Provide the [x, y] coordinate of the cell's center where the given text is located.  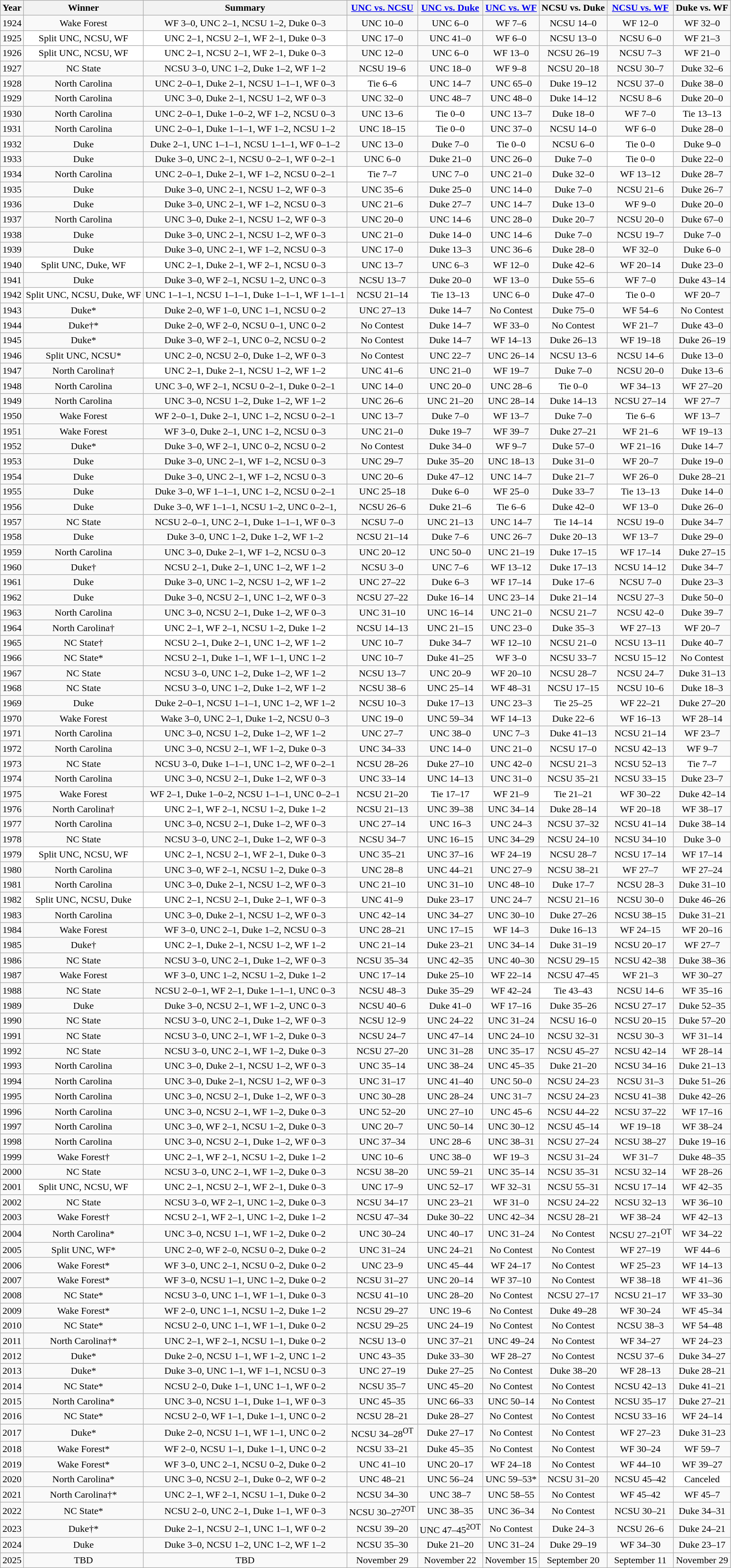
WF 33–0 [511, 325]
NCSU 8–6 [640, 98]
Duke 16–13 [573, 930]
Duke 32–6 [702, 68]
WF 9–0 [640, 205]
WF 26–0 [640, 477]
NCSU 3–0, UNC 1–1, WF 1–1, Duke 0–3 [245, 1296]
Duke 31–10 [702, 884]
NCSU 33–7 [573, 658]
UNC vs. NCSU [382, 8]
Duke 13–3 [450, 250]
UNC 41–6 [382, 371]
NCSU 35–21 [573, 779]
Duke 35–26 [573, 1006]
UNC 24–10 [511, 1036]
2014 [12, 1386]
UNC 26–7 [511, 537]
2005 [12, 1250]
NCSU 38–3 [640, 1326]
1973 [12, 764]
UNC 45–44 [450, 1265]
UNC 47–14 [450, 1036]
Duke 20–7 [573, 220]
WF 19–7 [511, 371]
WF 27–24 [702, 869]
UNC 2–0–1, Duke 1–0–2, WF 1–2, NCSU 0–3 [245, 114]
WF 44–6 [702, 1250]
Tie 21–21 [573, 794]
Duke 52–35 [702, 1006]
Duke 27–25 [450, 1371]
WF 31–7 [640, 1157]
UNC 43–35 [382, 1356]
Duke 2–1, UNC 1–1–1, NCSU 1–1–1, WF 0–1–2 [245, 144]
2000 [12, 1172]
Duke 18–0 [573, 114]
NCSU 38–21 [573, 869]
UNC 7–3 [511, 734]
Duke 42–26 [702, 1096]
Duke 49–28 [573, 1311]
UNC 41–10 [382, 1464]
WF 28–26 [702, 1172]
UNC 16–14 [450, 612]
Duke 2–0–1, NCSU 1–1–1, UNC 1–2, WF 1–2 [245, 703]
2016 [12, 1416]
1955 [12, 492]
1940 [12, 265]
NCSU 19–0 [640, 522]
UNC 18–13 [511, 462]
UNC 59–53* [511, 1479]
Split UNC, NCSU, Duke [83, 900]
1979 [12, 854]
WF 7–6 [511, 23]
Duke 3–0, UNC 1–2, Duke 1–2, WF 1–2 [245, 537]
Duke 57–20 [702, 1021]
UNC 7–6 [450, 567]
UNC 17–14 [382, 975]
NCSU 27–24 [573, 1141]
UNC vs. WF [511, 8]
Duke 57–0 [573, 446]
Duke 2–0, NCSU 1–1, WF 1–1, UNC 0–2 [245, 1433]
Duke 35–20 [450, 462]
NCSU 12–9 [382, 1021]
NCSU 28–26 [382, 764]
1941 [12, 280]
UNC 40–17 [450, 1234]
WF 27–13 [640, 628]
Duke 42–6 [573, 265]
WF 16–13 [640, 718]
1957 [12, 522]
Duke 67–0 [702, 220]
September 11 [640, 1560]
Duke 23–3 [702, 582]
UNC 30–24 [382, 1234]
UNC 30–10 [511, 915]
1974 [12, 779]
1997 [12, 1126]
Duke 21–6 [450, 507]
Duke 40–7 [702, 643]
UNC 21–6 [382, 205]
NCSU 40–6 [382, 1006]
NCSU 21–3 [573, 764]
Duke 27–10 [450, 764]
Duke 42–14 [702, 794]
Duke 34–31 [702, 1511]
UNC 20–6 [382, 477]
1926 [12, 53]
Duke 3–0, NCSU 2–1, UNC 1–2, WF 0–3 [245, 597]
Year [12, 8]
1962 [12, 597]
1977 [12, 824]
WF 34–13 [640, 386]
WF 22–14 [511, 975]
NCSU 10–6 [640, 688]
UNC 28–0 [511, 220]
NCSU 34–16 [640, 1066]
1946 [12, 355]
November 15 [511, 1560]
UNC 20–12 [382, 552]
UNC 28–14 [511, 401]
WF 21–9 [511, 794]
NCSU 19–7 [640, 235]
1935 [12, 189]
1984 [12, 930]
WF 27–19 [640, 1250]
WF 45–7 [702, 1495]
NCSU 13–6 [573, 355]
2008 [12, 1296]
Duke 48–35 [702, 1157]
UNC 20–9 [450, 673]
1982 [12, 900]
NCSU 42–0 [640, 612]
Duke 27–17 [450, 1433]
UNC 45–20 [450, 1386]
1990 [12, 1021]
Tie 17–17 [450, 794]
NCSU 2–0–1, WF 2–1, Duke 1–1–1, UNC 0–3 [245, 991]
Duke 45–35 [450, 1449]
1930 [12, 114]
WF 42–13 [702, 1217]
1980 [12, 869]
UNC 36–6 [511, 250]
Duke 3–0, NCSU 2–1, WF 1–2, UNC 0–3 [245, 1006]
NCSU 30–3 [640, 1036]
Duke 26–13 [573, 340]
Duke 31–21 [702, 915]
UNC 19–6 [450, 1311]
UNC 2–0–1, Duke 2–1, WF 1–2, NCSU 0–2–1 [245, 174]
Duke 28–7 [702, 174]
NCSU 19–6 [382, 68]
NCSU vs. Duke [573, 8]
Duke 26–19 [702, 340]
Duke 25–10 [450, 975]
WF 39–7 [511, 431]
NCSU 30–21 [640, 1511]
Duke 6–3 [450, 582]
UNC 24–22 [450, 1021]
NCSU 37–0 [640, 83]
UNC 42–35 [450, 960]
NCSU 34–17 [382, 1202]
NCSU 2–1, Duke 1–1, WF 1–1, UNC 1–2 [245, 658]
1938 [12, 235]
WF 2–0, UNC 1–1, NCSU 1–2, Duke 1–2 [245, 1311]
Split UNC, Duke, WF [83, 265]
WF 24–19 [511, 854]
WF 54–48 [702, 1326]
1963 [12, 612]
UNC 18–15 [382, 129]
UNC vs. Duke [450, 8]
WF 20–10 [511, 673]
UNC 20–17 [450, 1464]
Split UNC, NCSU, Duke, WF [83, 295]
Duke 3–0, WF 1–1–1, NCSU 1–2, UNC 0–2–1, [245, 507]
Duke 47–12 [450, 477]
UNC 21–19 [511, 552]
UNC 23–0 [511, 628]
UNC 65–0 [511, 83]
2001 [12, 1187]
NCSU 2–0, UNC 1–1, WF 1–1, Duke 0–2 [245, 1326]
NCSU 2–0, Duke 1–1, UNC 1–1, WF 0–2 [245, 1386]
Duke 43–0 [702, 325]
Duke 47–0 [573, 295]
NCSU 44–22 [573, 1111]
Duke 21–0 [450, 159]
UNC 35–17 [511, 1051]
Duke 19–0 [702, 462]
WF 38–17 [702, 809]
NCSU 45–27 [573, 1051]
NCSU 55–31 [573, 1187]
UNC 3–0, NCSU 1–1, WF 1–2, Duke 0–2 [245, 1234]
UNC 38–7 [450, 1495]
UNC 42–0 [511, 764]
UNC 41–9 [382, 900]
Duke 17–7 [573, 884]
NCSU 41–10 [382, 1296]
Duke 31–0 [573, 462]
WF 48–31 [511, 688]
2017 [12, 1433]
Winner [83, 8]
1967 [12, 673]
2004 [12, 1234]
NCSU 38–15 [640, 915]
2013 [12, 1371]
UNC 48–0 [511, 98]
WF 2–0, NCSU 1–1, Duke 1–1, UNC 0–2 [245, 1449]
NCSU 3–0, WF 2–1, UNC 1–2, Duke 0–3 [245, 1202]
UNC 3–0, WF 2–1, NCSU 0–2–1, Duke 0–2–1 [245, 386]
NCSU 17–0 [573, 749]
1976 [12, 809]
Duke 41–21 [702, 1386]
UNC 16–15 [450, 839]
WF 9–8 [511, 68]
1934 [12, 174]
Duke 19–16 [702, 1141]
UNC 41–40 [450, 1081]
1985 [12, 945]
1954 [12, 477]
NCSU 37–32 [573, 824]
Duke 41–0 [450, 1006]
NCSU 7–3 [640, 53]
1948 [12, 386]
UNC 26–14 [511, 355]
Tie 43–43 [573, 991]
1929 [12, 98]
WF 20–18 [640, 809]
UNC 3–0, Duke 2–1, WF 1–2, NCSU 0–3 [245, 552]
NCSU 31–27 [382, 1280]
Duke 33–7 [573, 492]
1981 [12, 884]
UNC 28–21 [382, 930]
WF 19–13 [702, 431]
NCSU 29–15 [573, 960]
WF 33–30 [702, 1296]
NCSU 16–0 [573, 1021]
UNC 2–1, Duke 2–1, WF 2–1, NCSU 0–3 [245, 265]
Duke 13–6 [702, 371]
1987 [12, 975]
UNC 6–3 [450, 265]
WF 42–35 [702, 1187]
Duke 2–0, WF 2–0, NCSU 0–1, UNC 0–2 [245, 325]
Duke 21–13 [702, 1066]
NCSU 2–0–1, UNC 2–1, Duke 1–1–1, WF 0–3 [245, 522]
NCSU 21–20 [382, 794]
UNC 17–15 [450, 930]
NCSU 37–22 [640, 1111]
Duke 34–0 [450, 446]
2012 [12, 1356]
UNC 39–38 [450, 809]
NCSU 31–20 [573, 1479]
UNC 25–18 [382, 492]
WF 20–16 [702, 930]
UNC 22–7 [450, 355]
UNC 34–29 [511, 839]
1965 [12, 643]
Duke 38–36 [702, 960]
NCSU 29–27 [382, 1311]
UNC 7–0 [450, 174]
UNC 30–28 [382, 1096]
WF 21–16 [640, 446]
1943 [12, 310]
UNC 23–21 [450, 1202]
2002 [12, 1202]
UNC 38–24 [450, 1066]
UNC 10–6 [382, 1157]
September 20 [573, 1560]
Duke 25–0 [450, 189]
NCSU 35–7 [382, 1386]
NCSU 26–19 [573, 53]
UNC 27–22 [382, 582]
UNC 40–30 [511, 960]
Duke 3–0, UNC 1–2, NCSU 1–2, WF 1–2 [245, 582]
UNC 33–14 [382, 779]
UNC 2–0–1, Duke 2–1, NCSU 1–1–1, WF 0–3 [245, 83]
NCSU 30–7 [640, 68]
UNC 25–14 [450, 688]
Duke 43–14 [702, 280]
UNC 17–9 [382, 1187]
Duke 32–0 [573, 174]
2010 [12, 1326]
NCSU 21–7 [573, 612]
1995 [12, 1096]
Duke 2–0, NCSU 1–1, WF 1–2, UNC 1–2 [245, 1356]
Duke 39–7 [702, 612]
1937 [12, 220]
UNC 49–24 [511, 1341]
NCSU 35–17 [640, 1401]
1996 [12, 1111]
WF 24–18 [511, 1464]
WF 31–14 [702, 1036]
1961 [12, 582]
Duke 3–0, WF 1–1–1, UNC 1–2, NCSU 0–2–1 [245, 492]
Duke 19–7 [450, 431]
2003 [12, 1217]
UNC 31–0 [511, 779]
2009 [12, 1311]
Duke 20–13 [573, 537]
WF 27–23 [640, 1433]
UNC 14–13 [450, 779]
Duke 55–6 [573, 280]
NCSU 47–45 [573, 975]
UNC 52–20 [382, 1111]
1992 [12, 1051]
UNC 20–7 [382, 1126]
UNC 56–24 [450, 1479]
Duke 41–13 [573, 734]
UNC 52–17 [450, 1187]
NCSU 35–31 [573, 1172]
WF 35–16 [702, 991]
WF 28–13 [640, 1371]
Duke 29–0 [702, 537]
WF 3–0, NCSU 1–1, UNC 1–2, Duke 0–2 [245, 1280]
Duke 21–14 [573, 597]
2021 [12, 1495]
NCSU 38–27 [640, 1141]
Duke 27–7 [450, 205]
UNC 24–7 [511, 900]
Duke 19–12 [573, 83]
NCSU 21–13 [382, 809]
UNC 27–7 [382, 734]
NCSU 15–12 [640, 658]
1959 [12, 552]
1945 [12, 340]
NCSU 35–34 [382, 960]
Duke 9–0 [702, 144]
UNC 23–3 [511, 703]
UNC 48–7 [450, 98]
Duke 26–7 [702, 189]
WF 21–7 [640, 325]
UNC 21–15 [450, 628]
Duke 2–1, NCSU 2–1, UNC 1–1, WF 0–2 [245, 1528]
UNC 35–21 [382, 854]
Split UNC, NCSU* [83, 355]
UNC 12–0 [382, 53]
WF 3–0 [511, 658]
UNC 66–33 [450, 1401]
UNC 42–14 [382, 915]
UNC 59–21 [450, 1172]
Duke 38–0 [702, 83]
NCSU 30–272OT [382, 1511]
UNC 58–55 [511, 1495]
NCSU 21–17 [640, 1296]
NCSU 27–21OT [640, 1234]
Tie 14–14 [573, 522]
NCSU 34–28OT [382, 1433]
UNC 41–0 [450, 38]
NCSU 45–42 [640, 1479]
Tie 25–25 [573, 703]
NCSU 30–0 [640, 900]
1942 [12, 295]
UNC 1–1–1, NCSU 1–1–1, Duke 1–1–1, WF 1–1–1 [245, 295]
2018 [12, 1449]
1964 [12, 628]
UNC 30–12 [511, 1126]
NCSU 27–14 [640, 401]
NCSU 24–22 [573, 1202]
1991 [12, 1036]
UNC 26–0 [511, 159]
UNC 21–13 [450, 522]
NCSU 38–6 [382, 688]
Duke 3–0 [702, 839]
NCSU 33–15 [640, 779]
UNC 13–6 [382, 114]
2006 [12, 1265]
UNC 37–16 [450, 854]
UNC 59–34 [450, 718]
UNC 13–0 [382, 144]
WF 24–23 [702, 1341]
Duke 27–26 [573, 915]
NCSU 37–6 [640, 1356]
NCSU 41–14 [640, 824]
1972 [12, 749]
UNC 21–14 [382, 945]
WF 30–22 [640, 794]
WF 3–0, UNC 1–2, NCSU 1–2, Duke 1–2 [245, 975]
UNC 48–10 [511, 884]
NCSU 41–38 [640, 1096]
1956 [12, 507]
NCSU 34–7 [382, 839]
NCSU 28–3 [640, 884]
NCSU vs. WF [640, 8]
Duke 38–20 [573, 1371]
UNC 37–0 [511, 129]
WF 39–27 [702, 1464]
UNC 45–6 [511, 1111]
WF 45–34 [702, 1311]
NCSU 48–3 [382, 991]
NCSU 33–21 [382, 1449]
NCSU 31–24 [573, 1157]
2020 [12, 1479]
WF 45–42 [640, 1495]
UNC 27–19 [382, 1371]
NCSU 10–3 [382, 703]
Duke 16–14 [450, 597]
Duke 23–21 [450, 945]
1925 [12, 38]
NCSU 45–14 [573, 1126]
NCSU 32–31 [573, 1036]
UNC 28–24 [450, 1096]
1953 [12, 462]
UNC 2–0–1, Duke 1–1–1, WF 1–2, NCSU 1–2 [245, 129]
WF 2–0–1, Duke 2–1, UNC 1–2, NCSU 0–2–1 [245, 416]
NCSU 14–13 [382, 628]
WF 19–3 [511, 1157]
NCSU 42–38 [640, 960]
Duke 14–12 [573, 98]
Duke 3–0, UNC 1–1, WF 1–1, NCSU 0–3 [245, 1371]
UNC 38–31 [511, 1141]
UNC 42–34 [511, 1217]
1968 [12, 688]
NCSU 21–16 [573, 900]
UNC 32–0 [382, 98]
1936 [12, 205]
1966 [12, 658]
UNC 2–1, NCSU 2–1, Duke 2–1, WF 0–3 [245, 900]
WF 30–27 [702, 975]
NCSU 34–30 [382, 1495]
WF 3–0, UNC 2–1, NCSU 1–2, Duke 0–3 [245, 23]
Duke 46–26 [702, 900]
NCSU 27–20 [382, 1051]
2022 [12, 1511]
Duke 24–3 [573, 1528]
Summary [245, 8]
UNC 27–13 [382, 310]
WF 37–10 [511, 1280]
Duke 3–0, NCSU 1–2, UNC 1–2, WF 1–2 [245, 1545]
WF 24–15 [640, 930]
Duke 50–0 [702, 597]
Duke 7–6 [450, 537]
NCSU 20–15 [640, 1021]
UNC 23–9 [382, 1265]
Duke 31–23 [702, 1433]
NCSU 21–6 [640, 189]
Duke 33–30 [450, 1356]
WF 34–30 [640, 1545]
NCSU 39–20 [382, 1528]
NCSU 17–15 [573, 688]
2007 [12, 1280]
Duke 28–14 [573, 809]
WF 25–0 [511, 492]
2011 [12, 1341]
Duke 31–13 [702, 673]
NCSU 42–14 [640, 1051]
UNC 34–33 [382, 749]
1998 [12, 1141]
Duke 23–7 [702, 779]
Duke 29–19 [573, 1545]
WF 14–3 [511, 930]
1924 [12, 23]
UNC 3–0, NCSU 1–1, Duke 1–1, WF 0–3 [245, 1401]
2015 [12, 1401]
UNC 24–19 [450, 1326]
NCSU 13–11 [640, 643]
WF 34–27 [640, 1341]
Duke 26–0 [702, 507]
1939 [12, 250]
UNC 38–35 [450, 1511]
1983 [12, 915]
WF 12–10 [511, 643]
NCSU 2–0, UNC 2–1, Duke 1–1, WF 0–3 [245, 1511]
Duke 2–0, WF 1–0, UNC 1–1, NCSU 0–2 [245, 310]
WF 27–20 [702, 386]
Duke 35–29 [450, 991]
1933 [12, 159]
WF 54–6 [640, 310]
Duke 21–7 [573, 477]
NCSU 31–3 [640, 1081]
UNC 23–14 [511, 597]
Duke 27–20 [702, 703]
NCSU 2–1, WF 2–1, UNC 1–2, Duke 1–2 [245, 1217]
Duke 24–21 [702, 1528]
1958 [12, 537]
Duke 18–3 [702, 688]
NCSU 24–10 [573, 839]
1999 [12, 1157]
UNC 26–6 [382, 401]
NCSU 2–0, WF 1–1, Duke 1–1, UNC 0–2 [245, 1416]
NCSU 20–18 [573, 68]
Split UNC, WF* [83, 1250]
Duke 23–0 [702, 265]
WF 34–22 [702, 1234]
Wake 3–0, UNC 2–1, Duke 1–2, NCSU 0–3 [245, 718]
UNC 27–9 [511, 869]
1960 [12, 567]
November 22 [450, 1560]
WF 59–7 [702, 1449]
2023 [12, 1528]
1988 [12, 991]
1994 [12, 1081]
NCSU 52–13 [640, 764]
WF 41–36 [702, 1280]
UNC 29–7 [382, 462]
UNC 24–3 [511, 824]
1944 [12, 325]
1970 [12, 718]
1931 [12, 129]
NCSU 29–25 [382, 1326]
Duke 51–26 [702, 1081]
Duke 17–6 [573, 582]
NCSU 27–22 [382, 597]
1978 [12, 839]
UNC 19–0 [382, 718]
WF 42–24 [511, 991]
Duke 14–13 [573, 401]
WF 28–27 [511, 1356]
WF 32–31 [511, 1187]
UNC 48–21 [382, 1479]
WF 24–17 [511, 1265]
UNC 20–14 [450, 1280]
1975 [12, 794]
1928 [12, 83]
Duke 30–22 [450, 1217]
Duke 35–3 [573, 628]
Duke 3–0, UNC 2–1, NCSU 0–2–1, WF 0–2–1 [245, 159]
Canceled [702, 1479]
WF 21–6 [640, 431]
Duke 28–27 [450, 1416]
UNC 28–8 [382, 869]
WF 38–18 [640, 1280]
WF 44–10 [640, 1464]
WF 22–21 [640, 703]
UNC 28–20 [450, 1296]
UNC 34–27 [450, 915]
1950 [12, 416]
NC State† [83, 643]
WF 2–1, Duke 1–0–2, NCSU 1–1–1, UNC 0–2–1 [245, 794]
NCSU 27–3 [640, 597]
UNC 21–20 [450, 401]
NCSU 3–0 [382, 567]
UNC 31–7 [511, 1096]
UNC 31–17 [382, 1081]
1993 [12, 1066]
2019 [12, 1464]
WF 24–14 [702, 1416]
UNC 18–0 [450, 68]
WF 3–0, Duke 2–1, UNC 1–2, NCSU 0–3 [245, 431]
UNC 24–21 [450, 1250]
WF 3–0, UNC 2–1, Duke 1–2, NCSU 0–3 [245, 930]
WF 21–0 [702, 53]
Duke 34–27 [702, 1356]
UNC 44–21 [450, 869]
Duke 42–0 [573, 507]
UNC 27–14 [382, 824]
1949 [12, 401]
UNC 35–6 [382, 189]
1986 [12, 960]
1932 [12, 144]
UNC 16–3 [450, 824]
UNC 37–34 [382, 1141]
NCSU 21–0 [573, 643]
NCSU 20–17 [640, 945]
UNC 10–0 [382, 23]
UNC 47–452OT [450, 1528]
Duke vs. WF [702, 8]
UNC 27–10 [450, 1111]
1927 [12, 68]
NCSU 14–12 [640, 567]
NCSU 3–0, Duke 1–1–1, UNC 1–2, WF 0–2–1 [245, 764]
Duke 22–0 [702, 159]
Duke 41–25 [450, 658]
Duke 31–19 [573, 945]
UNC 37–21 [450, 1341]
2025 [12, 1560]
UNC 3–0, NCSU 2–1, Duke 0–2, WF 0–2 [245, 1479]
NCSU 34–10 [640, 839]
UNC 36–34 [511, 1511]
NCSU 35–30 [382, 1545]
NCSU 32–13 [640, 1202]
NCSU 47–34 [382, 1217]
1969 [12, 703]
1947 [12, 371]
Duke 3–0, WF 2–1, NCSU 1–2, UNC 0–3 [245, 280]
WF 23–7 [702, 734]
UNC 2–0, WF 2–0, NCSU 0–2, Duke 0–2 [245, 1250]
WF 20–14 [640, 265]
WF 25–23 [640, 1265]
WF 36–10 [702, 1202]
1952 [12, 446]
UNC 2–0, NCSU 2–0, Duke 1–2, WF 0–3 [245, 355]
Duke 22–6 [573, 718]
Duke 17–15 [573, 552]
Duke 38–14 [702, 824]
NCSU 33–16 [640, 1416]
WF 31–0 [511, 1202]
NCSU 38–20 [382, 1172]
Duke 27–15 [702, 552]
Duke 75–0 [573, 310]
1951 [12, 431]
UNC 21–10 [382, 884]
NCSU 32–14 [640, 1172]
1971 [12, 734]
UNC 31–28 [450, 1051]
2024 [12, 1545]
1989 [12, 1006]
